Search for the cell housing the specified text and yield its (x, y) center coordinate. 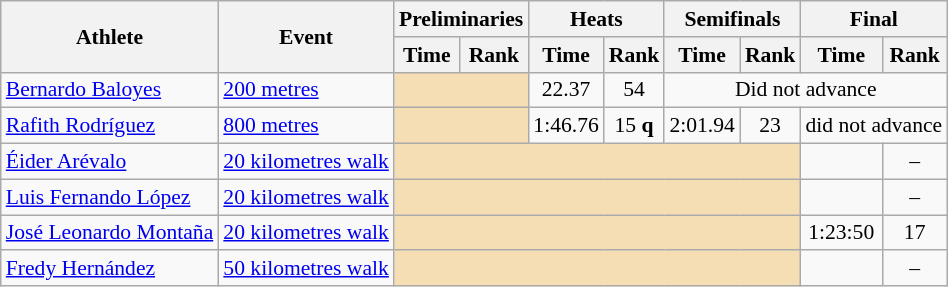
Luis Fernando López (110, 197)
Bernardo Baloyes (110, 90)
200 metres (306, 90)
1:46.76 (566, 126)
23 (770, 126)
50 kilometres walk (306, 269)
17 (914, 233)
José Leonardo Montaña (110, 233)
54 (634, 90)
1:23:50 (841, 233)
800 metres (306, 126)
Did not advance (806, 90)
Heats (596, 19)
did not advance (874, 126)
2:01.94 (702, 126)
Éider Arévalo (110, 162)
Final (874, 19)
Rafith Rodríguez (110, 126)
Event (306, 36)
15 q (634, 126)
Semifinals (732, 19)
22.37 (566, 90)
Fredy Hernández (110, 269)
Preliminaries (461, 19)
Athlete (110, 36)
